Capture the cell that displays the provided text and extract its (X, Y) central coordinate. 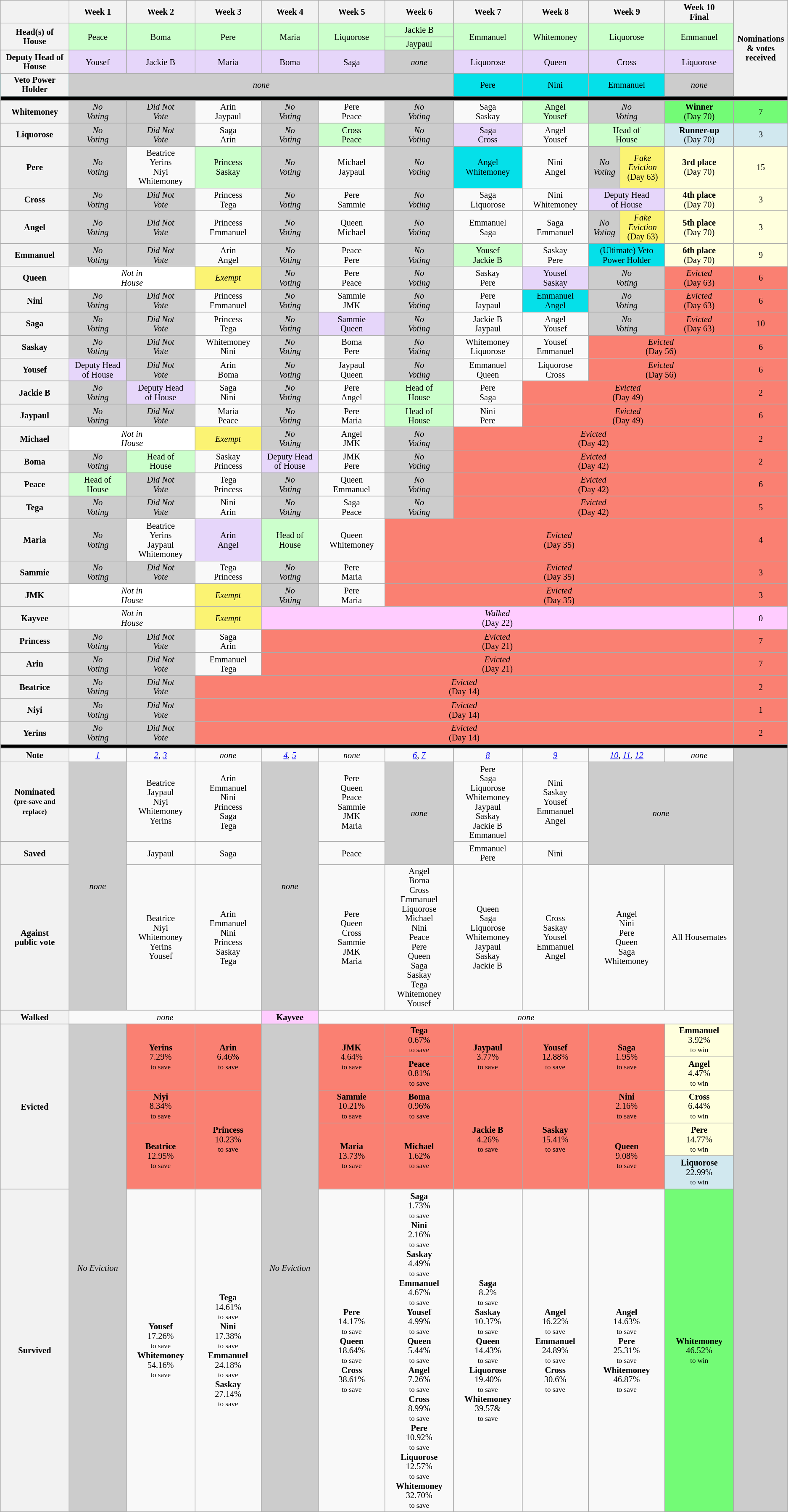
Pere14.17%to saveQueen18.64%to saveCross38.61%to save (352, 1351)
Week 7 (488, 12)
Princess (34, 641)
AngelBomaCrossEmmanuelLiquoroseMichaelNiniPeacePereQueenSagaSaskayTegaWhitemoneyYousef (419, 937)
BeatriceJaypaulNiyiWhitemoneyYerins (161, 802)
Jaypaul3.77%to save (488, 1057)
PereSammie (352, 199)
MariaPeace (228, 416)
Saga1.95%to save (627, 1057)
10 (761, 323)
SammieQueen (352, 323)
Jackie BJaypaul (488, 323)
WhitemoneyLiquorose (488, 347)
JMKPere (352, 461)
Tega (34, 507)
Nominations& votesreceived (761, 48)
CrossSaskayYousefEmmanuelAngel (555, 937)
Angel16.22%to saveEmmanuel24.89%to saveCross30.6%to save (555, 1351)
NiniSaskayYousefEmmanuelAngel (555, 802)
NiniWhitemoney (555, 199)
JMK (34, 595)
ArinBoma (228, 370)
Arin6.46%to save (228, 1057)
Saskay (34, 347)
PeacePere (352, 255)
Beatrice (34, 687)
BeatriceYerinsJaypaulWhitemoney (161, 540)
Arin (34, 664)
AngelWhitemoney (488, 167)
YousefSaskay (555, 278)
Week 5 (352, 12)
SagaSaskay (488, 112)
Week 1 (98, 12)
EmmanuelAngel (555, 301)
PereJaypaul (488, 301)
ArinEmmanuelNiniPrincessSagaTega (228, 802)
Walked (Day 22) (498, 618)
Week 10Final (699, 12)
LiquoroseCross (555, 370)
Week 6 (419, 12)
Liquorose22.99%to win (699, 1173)
10, 11, 12 (627, 755)
EmmanuelSaga (488, 227)
PereAngel (352, 392)
Nominated(pre-save and replace) (34, 802)
Michael1.62%to save (419, 1156)
4 (761, 540)
Peace0.81%to save (419, 1074)
Saved (34, 853)
Note (34, 755)
AngelNiniPereQueenSagaWhitemoney (627, 937)
Yousef12.88%to save (555, 1057)
5th place(Day 70) (699, 227)
2, 3 (161, 755)
BeatriceYerinsNiyiWhitemoney (161, 167)
4, 5 (290, 755)
ArinEmmanuelNiniPrincessSaskayTega (228, 937)
PereSagaLiquoroseWhitemoneyJaypaulSaskayJackie BEmmanuel (488, 802)
Angel (34, 227)
SagaNini (228, 392)
EmmanuelQueen (488, 370)
Week 4 (290, 12)
NiniArin (228, 507)
5 (761, 507)
Survived (34, 1351)
8 (488, 755)
PereQueenCrossSammieJMKMaria (352, 937)
Pere14.77%to win (699, 1139)
Againstpublic vote (34, 937)
0 (761, 618)
AngelJMK (352, 438)
QueenMichael (352, 227)
Yerins7.29%to save (161, 1057)
All Housemates (699, 937)
SagaPeace (352, 507)
QueenEmmanuel (352, 485)
Saga8.2%to saveSaskay10.37%to saveQueen14.43%to saveLiquorose19.40%to saveWhitemoney39.57&to save (488, 1351)
Niyi8.34%to save (161, 1106)
PereQueenPeaceSammieJMKMaria (352, 802)
BeatriceNiyiWhitemoneyYerinsYousef (161, 937)
Week 8 (555, 12)
PereSaga (488, 392)
Yousef17.26%to saveWhitemoney54.16%to save (161, 1351)
YousefJackie B (488, 255)
MichaelJaypaul (352, 167)
Sammie10.21%to save (352, 1106)
Emmanuel3.92%to win (699, 1040)
Veto Power Holder (34, 85)
ArinJaypaul (228, 112)
SagaEmmanuel (555, 227)
Queen9.08%to save (627, 1156)
Sammie (34, 572)
15 (761, 167)
Runner-up(Day 70) (699, 134)
QueenSagaLiquoroseWhitemoneyJaypaulSaskayJackie B (488, 937)
QueenWhitemoney (352, 540)
Nini2.16%to save (627, 1106)
Angel14.63%to savePere25.31%to saveWhitemoney46.87%to save (627, 1351)
SammieJMK (352, 301)
Evicted (34, 1106)
SagaLiquorose (488, 199)
Beatrice12.95%to save (161, 1156)
Winner(Day 70) (699, 112)
Head(s) ofHouse (34, 37)
JaypaulQueen (352, 370)
Tega14.61%to saveNini17.38%to saveEmmanuel24.18%to saveSaskay27.14%to save (228, 1351)
Walked (34, 1017)
NiniAngel (555, 167)
(Ultimate) VetoPower Holder (627, 255)
SaskayPrincess (228, 461)
3rd place(Day 70) (699, 167)
EmmanuelPere (488, 853)
6, 7 (419, 755)
4th place(Day 70) (699, 199)
Week 9 (627, 12)
Michael (34, 438)
Princess10.23%to save (228, 1139)
Deputy Head ofHouse (34, 61)
YousefEmmanuel (555, 347)
Whitemoney46.52%to win (699, 1351)
Week 3 (228, 12)
PrincessSaskay (228, 167)
Angel4.47%to win (699, 1074)
Cross6.44%to win (699, 1106)
SagaCross (488, 134)
EmmanuelTega (228, 664)
WhitemoneyNini (228, 347)
BomaPere (352, 347)
NiniPere (488, 416)
Maria13.73%to save (352, 1156)
Niyi (34, 710)
JMK4.64%to save (352, 1057)
Tega0.67%to save (419, 1040)
Boma0.96%to save (419, 1106)
6th place(Day 70) (699, 255)
Saskay15.41%to save (555, 1139)
Jackie B4.26%to save (488, 1139)
Yerins (34, 732)
CrossPeace (352, 134)
Week 2 (161, 12)
